Capture the cell that displays the provided text and extract its (x, y) central coordinate. 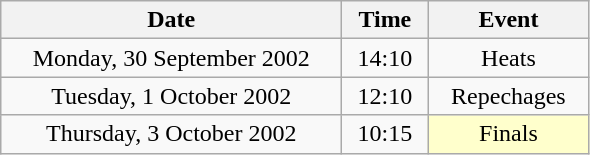
Repechages (508, 96)
Heats (508, 58)
Date (172, 20)
Finals (508, 134)
Time (385, 20)
14:10 (385, 58)
Monday, 30 September 2002 (172, 58)
Event (508, 20)
Thursday, 3 October 2002 (172, 134)
10:15 (385, 134)
Tuesday, 1 October 2002 (172, 96)
12:10 (385, 96)
